Capture the cell that displays the provided text and extract its [x, y] central coordinate. 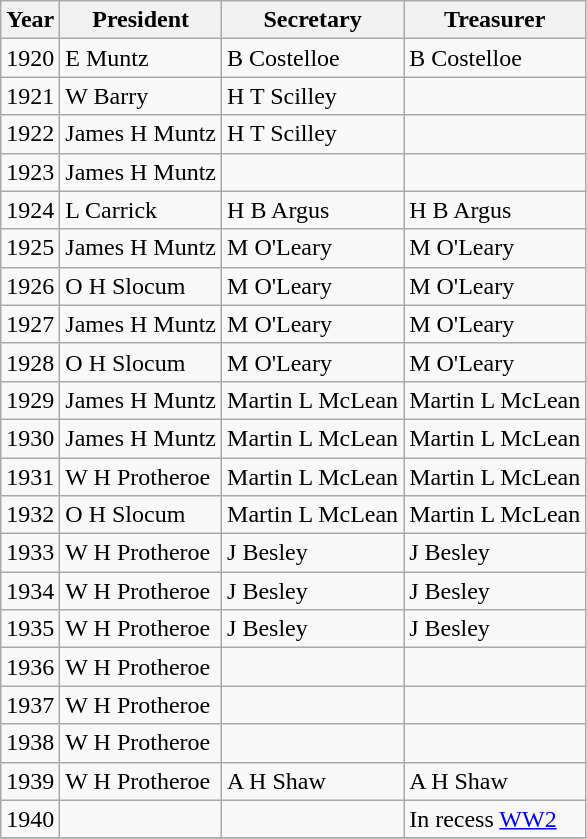
1936 [30, 667]
W Barry [141, 96]
Secretary [313, 20]
1921 [30, 96]
1931 [30, 477]
1928 [30, 362]
1940 [30, 819]
1937 [30, 705]
In recess WW2 [495, 819]
1925 [30, 248]
1922 [30, 134]
1920 [30, 58]
1939 [30, 781]
1932 [30, 515]
1933 [30, 553]
1935 [30, 629]
1924 [30, 210]
President [141, 20]
1930 [30, 438]
1938 [30, 743]
E Muntz [141, 58]
1923 [30, 172]
Year [30, 20]
Treasurer [495, 20]
1929 [30, 400]
1934 [30, 591]
1927 [30, 324]
1926 [30, 286]
L Carrick [141, 210]
